Provide the [x, y] coordinate of the cell's center where the given text is located.  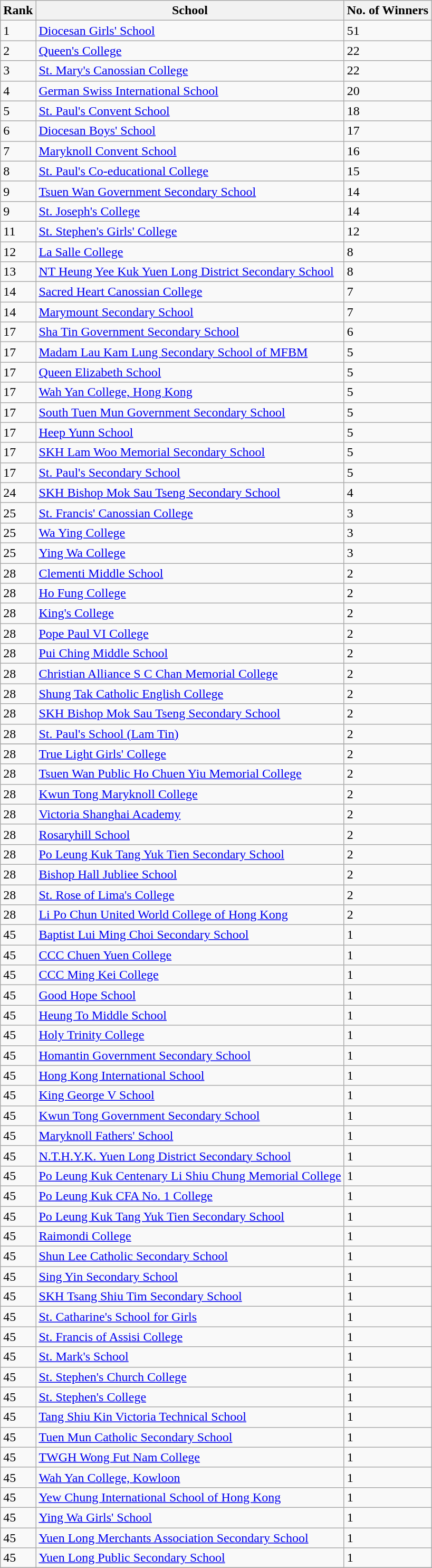
20 [388, 91]
Maryknoll Convent School [190, 151]
15 [388, 171]
13 [18, 272]
Rosaryhill School [190, 834]
Shung Tak Catholic English College [190, 694]
True Light Girls' College [190, 754]
Raimondi College [190, 1236]
Queen Elizabeth School [190, 372]
Yuen Long Public Secondary School [190, 1558]
Heung To Middle School [190, 1015]
Tang Shiu Kin Victoria Technical School [190, 1417]
CCC Ming Kei College [190, 975]
Li Po Chun United World College of Hong Kong [190, 915]
Heep Yunn School [190, 432]
Yuen Long Merchants Association Secondary School [190, 1538]
Bishop Hall Jubliee School [190, 874]
Wah Yan College, Hong Kong [190, 392]
King's College [190, 613]
Diocesan Girls' School [190, 31]
TWGH Wong Fut Nam College [190, 1457]
CCC Chuen Yuen College [190, 955]
Po Leung Kuk CFA No. 1 College [190, 1196]
Shun Lee Catholic Secondary School [190, 1257]
Yew Chung International School of Hong Kong [190, 1497]
N.T.H.Y.K. Yuen Long District Secondary School [190, 1156]
St. Catharine's School for Girls [190, 1317]
NT Heung Yee Kuk Yuen Long District Secondary School [190, 272]
Holy Trinity College [190, 1035]
Sing Yin Secondary School [190, 1277]
St. Paul's Convent School [190, 111]
51 [388, 31]
St. Stephen's Church College [190, 1377]
Ying Wa College [190, 553]
Madam Lau Kam Lung Secondary School of MFBM [190, 352]
16 [388, 151]
Wa Ying College [190, 533]
School [190, 11]
Tsuen Wan Government Secondary School [190, 191]
Po Leung Kuk Centenary Li Shiu Chung Memorial College [190, 1176]
Christian Alliance S C Chan Memorial College [190, 674]
18 [388, 111]
Pui Ching Middle School [190, 654]
St. Mark's School [190, 1357]
Rank [18, 11]
Queen's College [190, 51]
St. Stephen's College [190, 1397]
St. Francis of Assisi College [190, 1337]
St. Mary's Canossian College [190, 71]
24 [18, 493]
South Tuen Mun Government Secondary School [190, 412]
King George V School [190, 1095]
Kwun Tong Government Secondary School [190, 1116]
St. Paul's School (Lam Tin) [190, 734]
St. Stephen's Girls' College [190, 231]
Marymount Secondary School [190, 312]
Sha Tin Government Secondary School [190, 332]
Pope Paul VI College [190, 634]
Maryknoll Fathers' School [190, 1136]
St. Joseph's College [190, 211]
Kwun Tong Maryknoll College [190, 794]
St. Francis' Canossian College [190, 513]
Baptist Lui Ming Choi Secondary School [190, 935]
Ying Wa Girls' School [190, 1517]
SKH Lam Woo Memorial Secondary School [190, 452]
Ho Fung College [190, 593]
Clementi Middle School [190, 573]
German Swiss International School [190, 91]
St. Rose of Lima's College [190, 895]
Victoria Shanghai Academy [190, 814]
Sacred Heart Canossian College [190, 292]
St. Paul's Co-educational College [190, 171]
Good Hope School [190, 995]
No. of Winners [388, 11]
La Salle College [190, 252]
St. Paul's Secondary School [190, 473]
Tsuen Wan Public Ho Chuen Yiu Memorial College [190, 774]
Homantin Government Secondary School [190, 1055]
11 [18, 231]
Tuen Mun Catholic Secondary School [190, 1437]
Hong Kong International School [190, 1075]
SKH Tsang Shiu Tim Secondary School [190, 1297]
Wah Yan College, Kowloon [190, 1477]
Diocesan Boys' School [190, 131]
